Output the [x, y] coordinate of the center of the cell containing the given text.  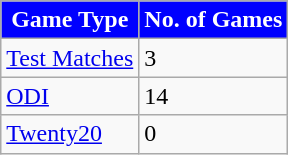
Game Type [70, 20]
3 [214, 58]
Twenty20 [70, 134]
14 [214, 96]
Test Matches [70, 58]
ODI [70, 96]
0 [214, 134]
No. of Games [214, 20]
